Locate the cell with the specified text and output its (x, y) center coordinate. 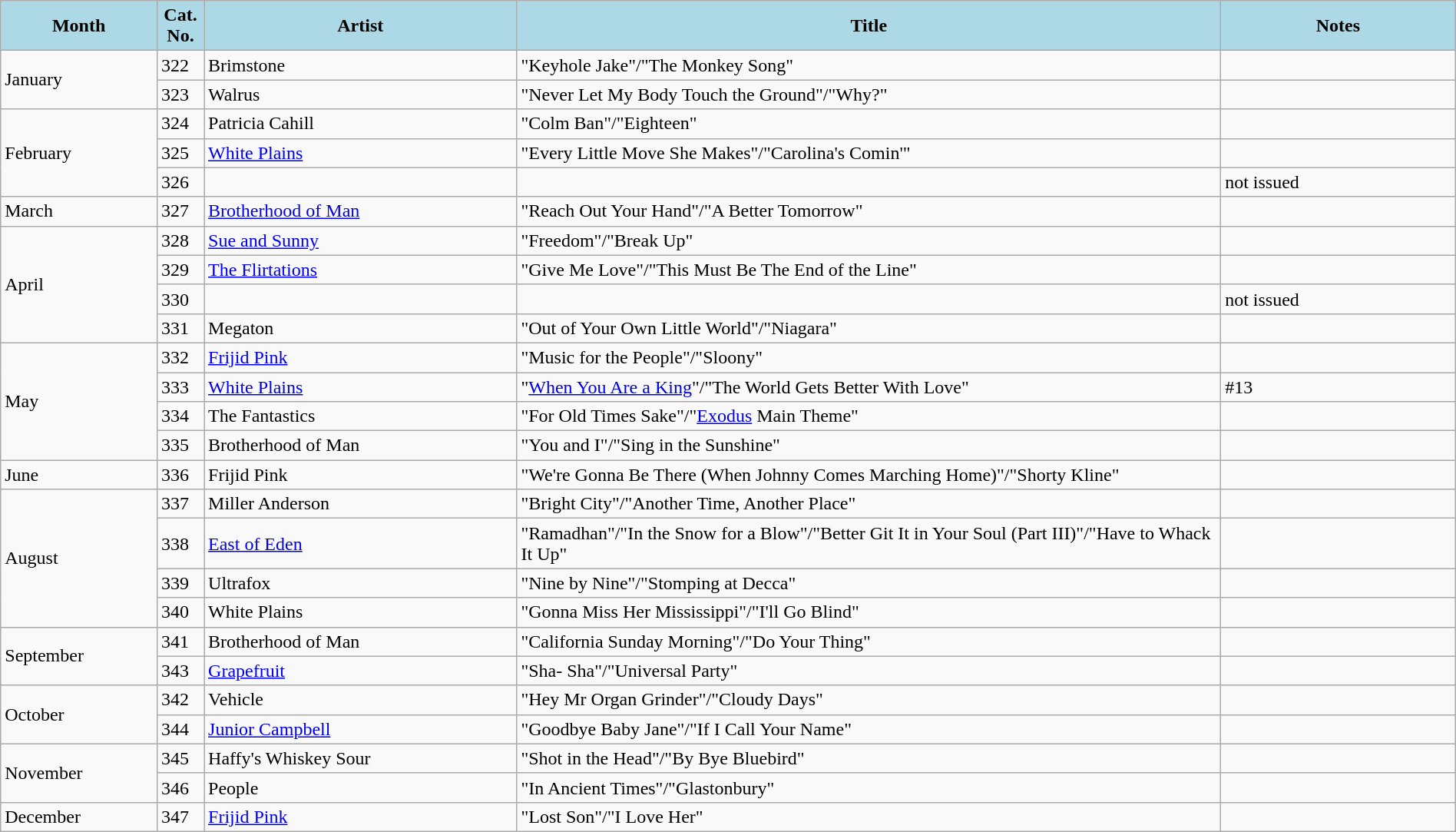
327 (180, 211)
June (79, 475)
"Music for the People"/"Sloony" (869, 357)
325 (180, 153)
"Keyhole Jake"/"The Monkey Song" (869, 65)
"Goodbye Baby Jane"/"If I Call Your Name" (869, 729)
Sue and Sunny (361, 240)
May (79, 401)
"Out of Your Own Little World"/"Niagara" (869, 328)
"In Ancient Times"/"Glastonbury" (869, 787)
"Give Me Love"/"This Must Be The End of the Line" (869, 270)
"For Old Times Sake"/"Exodus Main Theme" (869, 416)
"Sha- Sha"/"Universal Party" (869, 671)
"Every Little Move She Makes"/"Carolina's Comin'" (869, 153)
323 (180, 94)
January (79, 80)
"You and I"/"Sing in the Sunshine" (869, 446)
September (79, 656)
December (79, 817)
338 (180, 544)
April (79, 284)
"Gonna Miss Her Mississippi"/"I'll Go Blind" (869, 612)
329 (180, 270)
"Lost Son"/"I Love Her" (869, 817)
322 (180, 65)
324 (180, 124)
March (79, 211)
East of Eden (361, 544)
339 (180, 583)
340 (180, 612)
333 (180, 386)
336 (180, 475)
"Never Let My Body Touch the Ground"/"Why?" (869, 94)
"California Sunday Morning"/"Do Your Thing" (869, 641)
334 (180, 416)
Artist (361, 26)
326 (180, 182)
Patricia Cahill (361, 124)
Cat.No. (180, 26)
Haffy's Whiskey Sour (361, 758)
"When You Are a King"/"The World Gets Better With Love" (869, 386)
August (79, 558)
346 (180, 787)
"Freedom"/"Break Up" (869, 240)
Notes (1339, 26)
"Colm Ban"/"Eighteen" (869, 124)
Vehicle (361, 700)
330 (180, 299)
Brimstone (361, 65)
October (79, 714)
Junior Campbell (361, 729)
Month (79, 26)
Megaton (361, 328)
The Flirtations (361, 270)
"We're Gonna Be There (When Johnny Comes Marching Home)"/"Shorty Kline" (869, 475)
344 (180, 729)
Title (869, 26)
"Bright City"/"Another Time, Another Place" (869, 504)
"Shot in the Head"/"By Bye Bluebird" (869, 758)
#13 (1339, 386)
347 (180, 817)
Walrus (361, 94)
Ultrafox (361, 583)
People (361, 787)
328 (180, 240)
345 (180, 758)
February (79, 153)
"Ramadhan"/"In the Snow for a Blow"/"Better Git It in Your Soul (Part III)"/"Have to Whack It Up" (869, 544)
332 (180, 357)
The Fantastics (361, 416)
"Hey Mr Organ Grinder"/"Cloudy Days" (869, 700)
343 (180, 671)
"Reach Out Your Hand"/"A Better Tomorrow" (869, 211)
341 (180, 641)
November (79, 773)
337 (180, 504)
Grapefruit (361, 671)
331 (180, 328)
342 (180, 700)
Miller Anderson (361, 504)
335 (180, 446)
"Nine by Nine"/"Stomping at Decca" (869, 583)
